For the text-containing cell, return its midpoint in (X, Y) coordinate format. 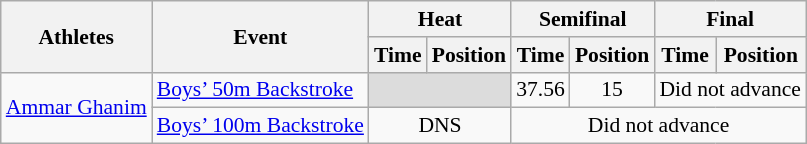
Athletes (76, 36)
Semifinal (582, 19)
Boys’ 50m Backstroke (260, 90)
15 (612, 90)
Heat (440, 19)
37.56 (540, 90)
Ammar Ghanim (76, 108)
DNS (440, 126)
Final (730, 19)
Boys’ 100m Backstroke (260, 126)
Event (260, 36)
